Capture the cell that displays the provided text and extract its (x, y) central coordinate. 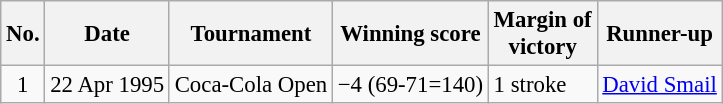
Coca-Cola Open (250, 85)
Date (107, 34)
1 stroke (542, 85)
Tournament (250, 34)
David Smail (660, 85)
1 (23, 85)
Winning score (410, 34)
Runner-up (660, 34)
22 Apr 1995 (107, 85)
−4 (69-71=140) (410, 85)
Margin ofvictory (542, 34)
No. (23, 34)
